Output the [x, y] coordinate of the center of the cell containing the given text.  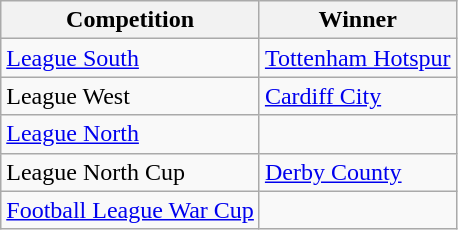
Derby County [358, 172]
Football League War Cup [130, 210]
League North Cup [130, 172]
League South [130, 58]
League North [130, 134]
Winner [358, 20]
League West [130, 96]
Tottenham Hotspur [358, 58]
Cardiff City [358, 96]
Competition [130, 20]
